Pinpoint the cell where the given text exists, returning its [x, y] midpoint coordinate. 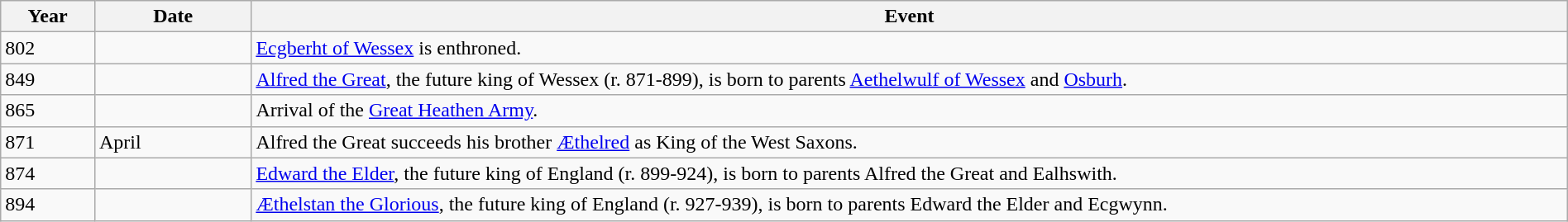
Arrival of the Great Heathen Army. [910, 111]
April [172, 142]
Event [910, 17]
865 [48, 111]
Alfred the Great succeeds his brother Æthelred as King of the West Saxons. [910, 142]
Æthelstan the Glorious, the future king of England (r. 927-939), is born to parents Edward the Elder and Ecgwynn. [910, 205]
802 [48, 48]
Year [48, 17]
Edward the Elder, the future king of England (r. 899-924), is born to parents Alfred the Great and Ealhswith. [910, 173]
Ecgberht of Wessex is enthroned. [910, 48]
849 [48, 79]
Alfred the Great, the future king of Wessex (r. 871-899), is born to parents Aethelwulf of Wessex and Osburh. [910, 79]
871 [48, 142]
894 [48, 205]
874 [48, 173]
Date [172, 17]
